Search for the cell housing the specified text and yield its [x, y] center coordinate. 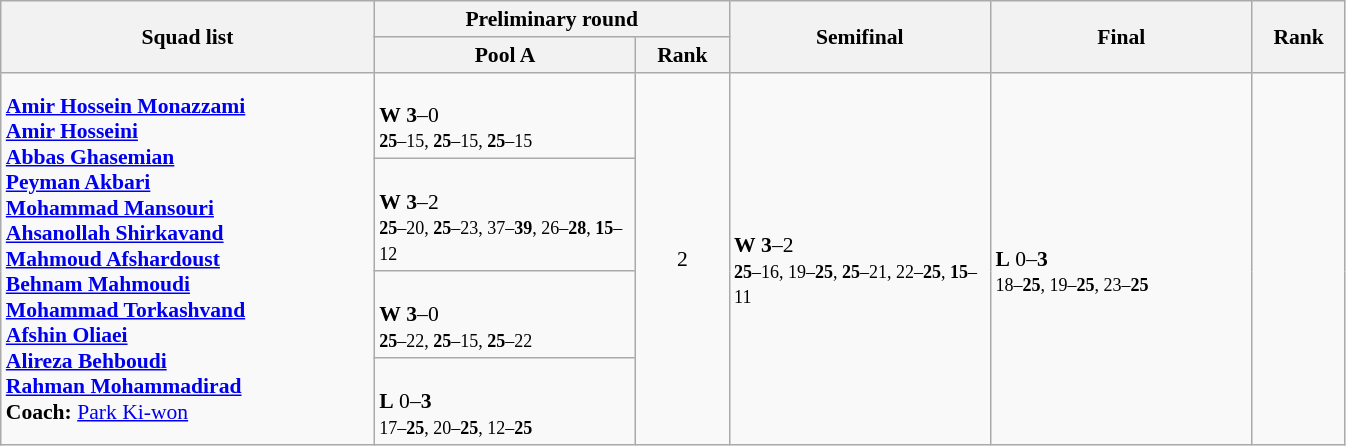
L 0–318–25, 19–25, 23–25 [1120, 258]
Preliminary round [552, 19]
Semifinal [860, 36]
W 3–025–15, 25–15, 25–15 [504, 116]
W 3–225–16, 19–25, 25–21, 22–25, 15–11 [860, 258]
L 0–317–25, 20–25, 12–25 [504, 402]
Squad list [188, 36]
W 3–025–22, 25–15, 25–22 [504, 314]
Final [1120, 36]
Pool A [504, 55]
W 3–225–20, 25–23, 37–39, 26–28, 15–12 [504, 215]
2 [682, 258]
